Provide the [x, y] coordinate of the cell's center where the given text is located.  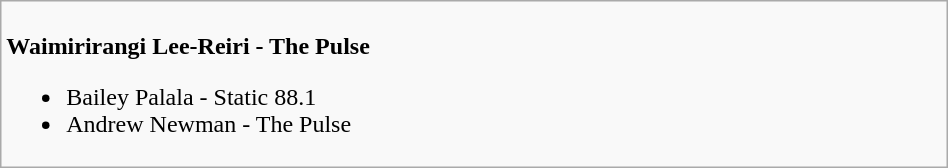
Waimirirangi Lee-Reiri - The PulseBailey Palala - Static 88.1Andrew Newman - The Pulse [474, 84]
